From the cell containing the given text, extract its center point as (x, y) coordinate. 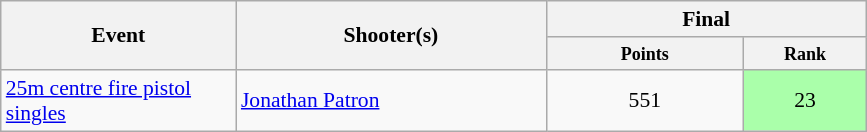
551 (645, 100)
Points (645, 54)
Jonathan Patron (391, 100)
Shooter(s) (391, 36)
Event (118, 36)
Final (706, 19)
Rank (806, 54)
23 (806, 100)
25m centre fire pistol singles (118, 100)
